From the cell containing the given text, extract its center point as (X, Y) coordinate. 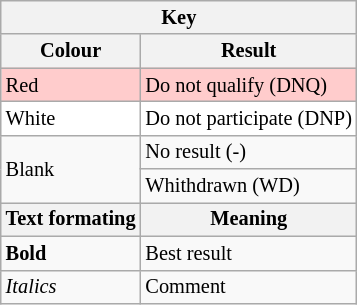
Whithdrawn (WD) (248, 186)
Italics (71, 287)
No result (-) (248, 152)
Do not qualify (DNQ) (248, 85)
Text formating (71, 219)
Do not participate (DNP) (248, 118)
Bold (71, 253)
Blank (71, 168)
Red (71, 85)
Comment (248, 287)
Colour (71, 51)
Best result (248, 253)
Meaning (248, 219)
White (71, 118)
Result (248, 51)
Key (179, 17)
